Provide the (X, Y) coordinate of the cell's center where the given text is located.  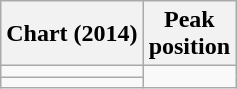
Peakposition (189, 34)
Chart (2014) (72, 34)
